Identify which cell holds the provided text, then report its [X, Y] central coordinate. 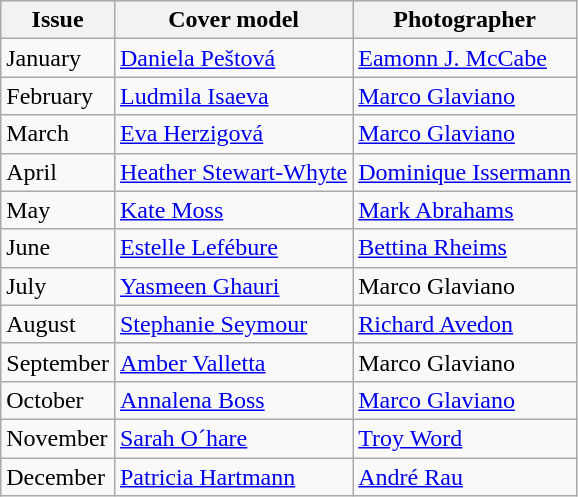
Dominique Issermann [465, 172]
Photographer [465, 20]
Troy Word [465, 438]
André Rau [465, 477]
Mark Abrahams [465, 210]
Eva Herzigová [233, 134]
Cover model [233, 20]
Sarah O´hare [233, 438]
October [58, 400]
Annalena Boss [233, 400]
December [58, 477]
June [58, 248]
November [58, 438]
Heather Stewart-Whyte [233, 172]
March [58, 134]
Daniela Peštová [233, 58]
September [58, 362]
August [58, 324]
Amber Valletta [233, 362]
Stephanie Seymour [233, 324]
May [58, 210]
Bettina Rheims [465, 248]
Ludmila Isaeva [233, 96]
Kate Moss [233, 210]
Richard Avedon [465, 324]
Eamonn J. McCabe [465, 58]
January [58, 58]
April [58, 172]
February [58, 96]
Patricia Hartmann [233, 477]
Issue [58, 20]
July [58, 286]
Estelle Lefébure [233, 248]
Yasmeen Ghauri [233, 286]
